Output the (X, Y) coordinate of the center of the cell containing the given text.  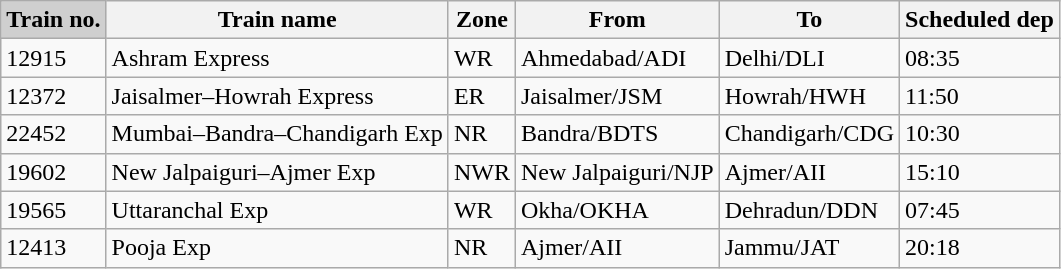
Zone (482, 20)
Train name (277, 20)
Uttaranchal Exp (277, 210)
15:10 (980, 172)
11:50 (980, 96)
07:45 (980, 210)
Scheduled dep (980, 20)
Chandigarh/CDG (809, 134)
Howrah/HWH (809, 96)
Ahmedabad/ADI (617, 58)
Jaisalmer/JSM (617, 96)
ER (482, 96)
Jammu/JAT (809, 248)
Delhi/DLI (809, 58)
12915 (54, 58)
10:30 (980, 134)
NWR (482, 172)
12413 (54, 248)
New Jalpaiguri/NJP (617, 172)
To (809, 20)
20:18 (980, 248)
Dehradun/DDN (809, 210)
Okha/OKHA (617, 210)
Bandra/BDTS (617, 134)
Mumbai–Bandra–Chandigarh Exp (277, 134)
19565 (54, 210)
New Jalpaiguri–Ajmer Exp (277, 172)
Pooja Exp (277, 248)
Jaisalmer–Howrah Express (277, 96)
Ashram Express (277, 58)
08:35 (980, 58)
From (617, 20)
12372 (54, 96)
22452 (54, 134)
19602 (54, 172)
Train no. (54, 20)
